For the text-containing cell, return its midpoint in [X, Y] coordinate format. 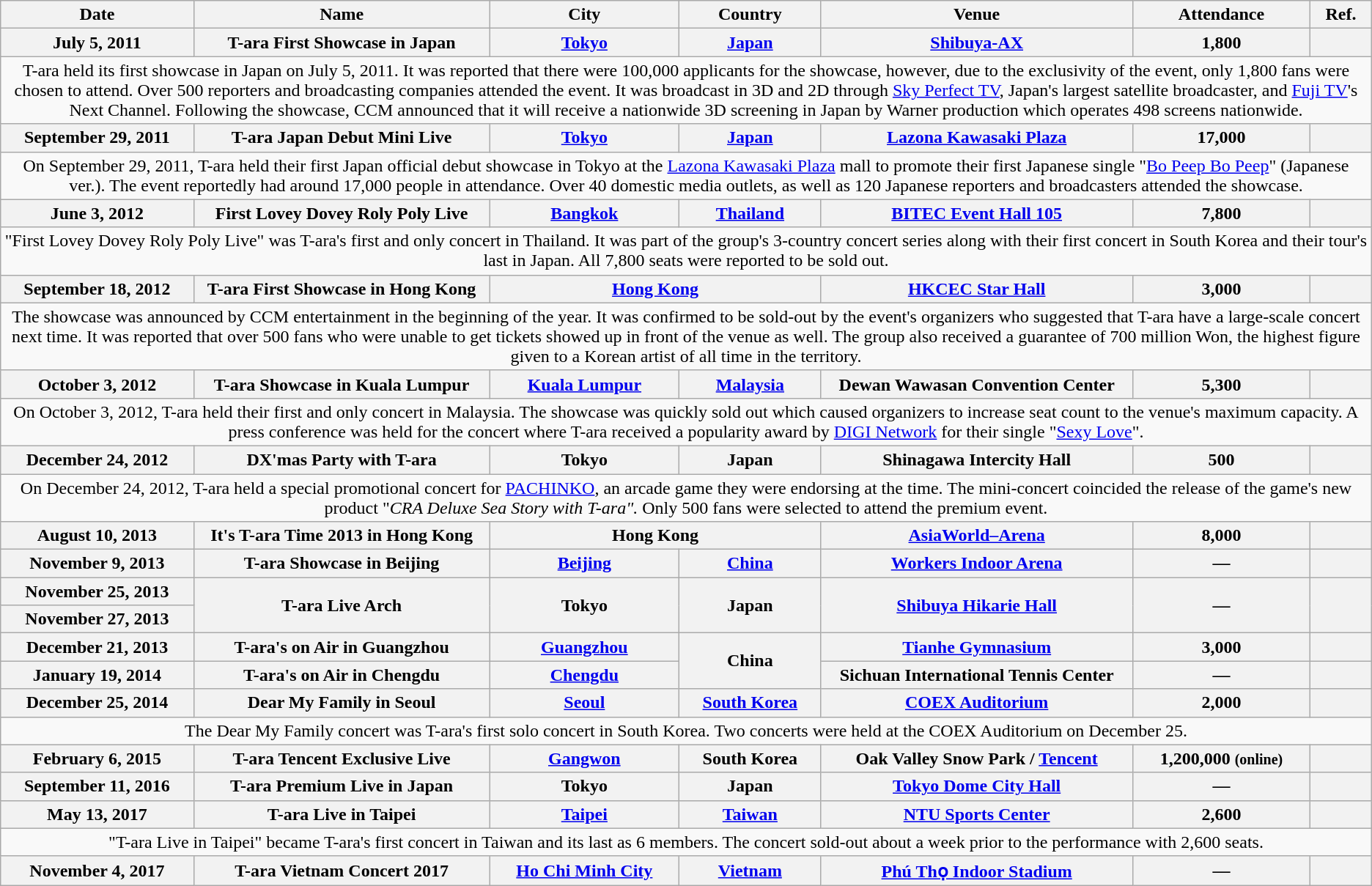
Ref. [1341, 15]
Tianhe Gymnasium [976, 647]
Kuala Lumpur [584, 384]
August 10, 2013 [97, 536]
January 19, 2014 [97, 675]
September 11, 2016 [97, 786]
Seoul [584, 703]
Oak Valley Snow Park / Tencent [976, 758]
5,300 [1221, 384]
First Lovey Dovey Roly Poly Live [342, 213]
DX'mas Party with T-ara [342, 459]
City [584, 15]
HKCEC Star Hall [976, 289]
Name [342, 15]
8,000 [1221, 536]
November 27, 2013 [97, 619]
T-ara First Showcase in Hong Kong [342, 289]
17,000 [1221, 138]
Date [97, 15]
December 21, 2013 [97, 647]
Shibuya Hikarie Hall [976, 605]
Guangzhou [584, 647]
T-ara Japan Debut Mini Live [342, 138]
T-ara Live Arch [342, 605]
Dewan Wawasan Convention Center [976, 384]
November 25, 2013 [97, 591]
October 3, 2012 [97, 384]
Phú Thọ Indoor Stadium [976, 871]
1,200,000 (online) [1221, 758]
AsiaWorld–Arena [976, 536]
1,800 [1221, 43]
Tokyo Dome City Hall [976, 786]
Malaysia [750, 384]
November 4, 2017 [97, 871]
Attendance [1221, 15]
T-ara Live in Taipei [342, 814]
T-ara's on Air in Guangzhou [342, 647]
The Dear My Family concert was T-ara's first solo concert in South Korea. Two concerts were held at the COEX Auditorium on December 25. [686, 731]
T-ara Premium Live in Japan [342, 786]
December 24, 2012 [97, 459]
Bangkok [584, 213]
Vietnam [750, 871]
500 [1221, 459]
Country [750, 15]
BITEC Event Hall 105 [976, 213]
Shibuya-AX [976, 43]
Sichuan International Tennis Center [976, 675]
Thailand [750, 213]
T-ara's on Air in Chengdu [342, 675]
T-ara Showcase in Kuala Lumpur [342, 384]
Gangwon [584, 758]
COEX Auditorium [976, 703]
Taiwan [750, 814]
July 5, 2011 [97, 43]
7,800 [1221, 213]
May 13, 2017 [97, 814]
Beijing [584, 564]
Lazona Kawasaki Plaza [976, 138]
NTU Sports Center [976, 814]
T-ara First Showcase in Japan [342, 43]
February 6, 2015 [97, 758]
December 25, 2014 [97, 703]
Ho Chi Minh City [584, 871]
Shinagawa Intercity Hall [976, 459]
2,000 [1221, 703]
T-ara Showcase in Beijing [342, 564]
Chengdu [584, 675]
September 18, 2012 [97, 289]
2,600 [1221, 814]
Taipei [584, 814]
T-ara Tencent Exclusive Live [342, 758]
November 9, 2013 [97, 564]
It's T-ara Time 2013 in Hong Kong [342, 536]
Venue [976, 15]
T-ara Vietnam Concert 2017 [342, 871]
June 3, 2012 [97, 213]
Workers Indoor Arena [976, 564]
Dear My Family in Seoul [342, 703]
September 29, 2011 [97, 138]
